Provide the (X, Y) coordinate of the cell's center where the given text is located.  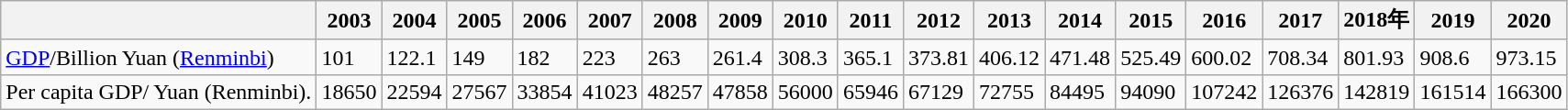
2005 (479, 20)
261.4 (740, 57)
126376 (1301, 92)
166300 (1529, 92)
708.34 (1301, 57)
2004 (415, 20)
107242 (1224, 92)
2006 (545, 20)
101 (349, 57)
2009 (740, 20)
65946 (870, 92)
142819 (1376, 92)
2019 (1453, 20)
47858 (740, 92)
2020 (1529, 20)
41023 (609, 92)
2011 (870, 20)
94090 (1151, 92)
122.1 (415, 57)
600.02 (1224, 57)
182 (545, 57)
Per capita GDP/ Yuan (Renminbi). (159, 92)
33854 (545, 92)
2013 (1009, 20)
161514 (1453, 92)
2017 (1301, 20)
908.6 (1453, 57)
373.81 (938, 57)
22594 (415, 92)
56000 (806, 92)
471.48 (1081, 57)
48257 (675, 92)
2014 (1081, 20)
72755 (1009, 92)
801.93 (1376, 57)
27567 (479, 92)
2008 (675, 20)
525.49 (1151, 57)
2007 (609, 20)
149 (479, 57)
223 (609, 57)
2003 (349, 20)
308.3 (806, 57)
2012 (938, 20)
2018年 (1376, 20)
67129 (938, 92)
84495 (1081, 92)
2010 (806, 20)
406.12 (1009, 57)
973.15 (1529, 57)
2015 (1151, 20)
18650 (349, 92)
263 (675, 57)
2016 (1224, 20)
GDP/Billion Yuan (Renminbi) (159, 57)
365.1 (870, 57)
